Output the (X, Y) coordinate of the center of the cell containing the given text.  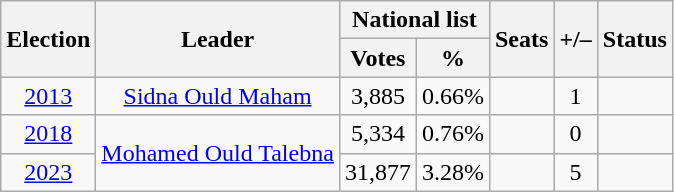
National list (414, 20)
0.76% (452, 134)
Status (634, 39)
+/– (576, 39)
Seats (521, 39)
31,877 (378, 172)
Mohamed Ould Talebna (218, 153)
5,334 (378, 134)
1 (576, 96)
0.66% (452, 96)
5 (576, 172)
Votes (378, 58)
0 (576, 134)
2018 (48, 134)
% (452, 58)
2013 (48, 96)
Election (48, 39)
Leader (218, 39)
3,885 (378, 96)
3.28% (452, 172)
Sidna Ould Maham (218, 96)
2023 (48, 172)
